Pinpoint the cell where the given text exists, returning its [X, Y] midpoint coordinate. 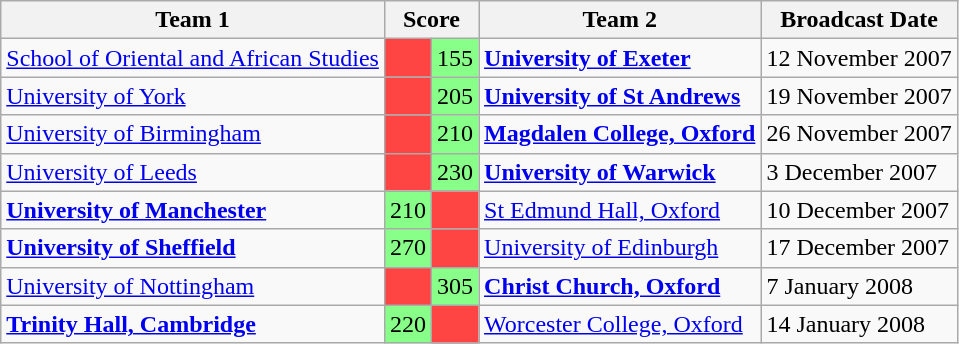
270 [408, 248]
12 November 2007 [859, 58]
3 December 2007 [859, 172]
19 November 2007 [859, 96]
Score [431, 20]
University of Exeter [620, 58]
University of Leeds [193, 172]
Team 2 [620, 20]
St Edmund Hall, Oxford [620, 210]
School of Oriental and African Studies [193, 58]
Christ Church, Oxford [620, 286]
University of Edinburgh [620, 248]
University of Warwick [620, 172]
Worcester College, Oxford [620, 324]
University of Sheffield [193, 248]
10 December 2007 [859, 210]
205 [454, 96]
University of York [193, 96]
17 December 2007 [859, 248]
Team 1 [193, 20]
University of Birmingham [193, 134]
University of Nottingham [193, 286]
Broadcast Date [859, 20]
26 November 2007 [859, 134]
Trinity Hall, Cambridge [193, 324]
220 [408, 324]
155 [454, 58]
305 [454, 286]
230 [454, 172]
University of Manchester [193, 210]
Magdalen College, Oxford [620, 134]
7 January 2008 [859, 286]
University of St Andrews [620, 96]
14 January 2008 [859, 324]
